Detect which cell encompasses the target text, then output its (X, Y) center coordinate. 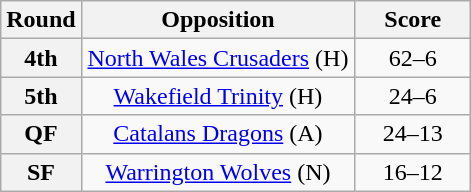
QF (41, 134)
Score (413, 20)
24–13 (413, 134)
24–6 (413, 96)
Catalans Dragons (A) (218, 134)
Round (41, 20)
62–6 (413, 58)
4th (41, 58)
Opposition (218, 20)
SF (41, 172)
Warrington Wolves (N) (218, 172)
North Wales Crusaders (H) (218, 58)
Wakefield Trinity (H) (218, 96)
5th (41, 96)
16–12 (413, 172)
